Capture the cell that displays the provided text and extract its (X, Y) central coordinate. 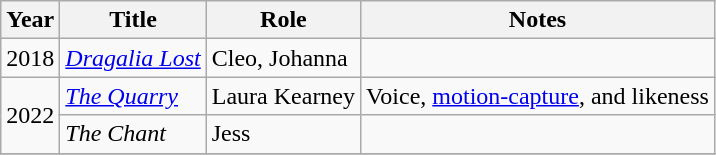
2018 (30, 58)
Notes (538, 20)
Cleo, Johanna (283, 58)
The Quarry (133, 96)
The Chant (133, 134)
Title (133, 20)
Dragalia Lost (133, 58)
Year (30, 20)
Laura Kearney (283, 96)
Role (283, 20)
Jess (283, 134)
Voice, motion-capture, and likeness (538, 96)
2022 (30, 115)
